Identify which cell holds the provided text, then report its [x, y] central coordinate. 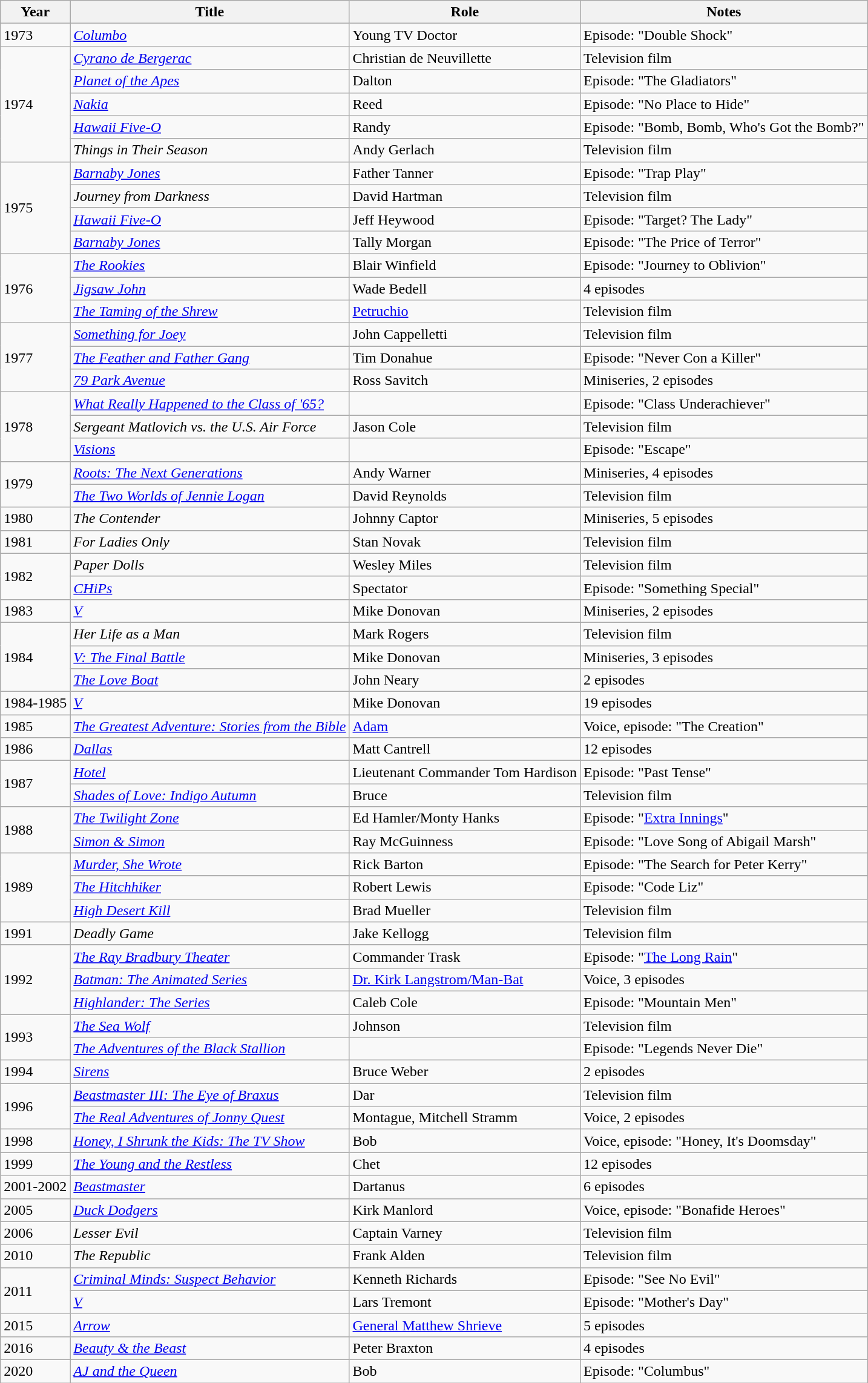
Episode: "Past Tense" [724, 772]
Jigsaw John [209, 289]
1987 [35, 784]
Voice, episode: "The Creation" [724, 726]
Deadly Game [209, 933]
Ross Savitch [465, 381]
Miniseries, 5 episodes [724, 519]
Episode: "No Place to Hide" [724, 104]
1993 [35, 1037]
Shades of Love: Indigo Autumn [209, 795]
The Taming of the Shrew [209, 312]
The Ray Bradbury Theater [209, 956]
Kenneth Richards [465, 1279]
1973 [35, 35]
2011 [35, 1290]
The Greatest Adventure: Stories from the Bible [209, 726]
1982 [35, 576]
Blair Winfield [465, 265]
Peter Braxton [465, 1348]
1984-1985 [35, 703]
Arrow [209, 1325]
19 episodes [724, 703]
Episode: "Something Special" [724, 588]
Lieutenant Commander Tom Hardison [465, 772]
Beastmaster III: The Eye of Braxus [209, 1095]
Episode: "The Gladiators" [724, 81]
Jake Kellogg [465, 933]
Chet [465, 1164]
1980 [35, 519]
Voice, episode: "Bonafide Heroes" [724, 1210]
Jeff Heywood [465, 219]
Randy [465, 127]
Rick Barton [465, 864]
The Two Worlds of Jennie Logan [209, 496]
David Reynolds [465, 496]
Kirk Manlord [465, 1210]
1983 [35, 611]
Father Tanner [465, 173]
Mark Rogers [465, 634]
Episode: "Target? The Lady" [724, 219]
Johnny Captor [465, 519]
Adam [465, 726]
1986 [35, 749]
The Republic [209, 1256]
2005 [35, 1210]
Episode: "The Price of Terror" [724, 242]
The Hitchhiker [209, 887]
Episode: "Mountain Men" [724, 1002]
Beauty & the Beast [209, 1348]
Brad Mueller [465, 910]
Episode: "See No Evil" [724, 1279]
Sergeant Matlovich vs. the U.S. Air Force [209, 427]
Episode: "Code Liz" [724, 887]
1991 [35, 933]
Episode: "Love Song of Abigail Marsh" [724, 841]
Duck Dodgers [209, 1210]
Bruce [465, 795]
1978 [35, 427]
1975 [35, 208]
Robert Lewis [465, 887]
Paper Dolls [209, 565]
Miniseries, 3 episodes [724, 657]
Voice, 3 episodes [724, 979]
Episode: "Journey to Oblivion" [724, 265]
2020 [35, 1371]
Columbo [209, 35]
The Real Adventures of Jonny Quest [209, 1118]
1979 [35, 484]
Planet of the Apes [209, 81]
John Neary [465, 680]
Criminal Minds: Suspect Behavior [209, 1279]
1999 [35, 1164]
Stan Novak [465, 542]
Roots: The Next Generations [209, 473]
For Ladies Only [209, 542]
Petruchio [465, 312]
Voice, 2 episodes [724, 1118]
Bruce Weber [465, 1072]
David Hartman [465, 196]
Ray McGuinness [465, 841]
Something for Joey [209, 335]
Dallas [209, 749]
Batman: The Animated Series [209, 979]
Miniseries, 4 episodes [724, 473]
Wade Bedell [465, 289]
John Cappelletti [465, 335]
Matt Cantrell [465, 749]
Wesley Miles [465, 565]
1989 [35, 887]
1977 [35, 358]
The Rookies [209, 265]
AJ and the Queen [209, 1371]
Highlander: The Series [209, 1002]
Things in Their Season [209, 150]
Simon & Simon [209, 841]
Episode: "The Search for Peter Kerry" [724, 864]
Frank Alden [465, 1256]
Lars Tremont [465, 1302]
Murder, She Wrote [209, 864]
2015 [35, 1325]
Lesser Evil [209, 1233]
The Feather and Father Gang [209, 358]
CHiPs [209, 588]
The Sea Wolf [209, 1026]
Her Life as a Man [209, 634]
Episode: "The Long Rain" [724, 956]
1974 [35, 104]
Ed Hamler/Monty Hanks [465, 818]
Andy Warner [465, 473]
Visions [209, 450]
Andy Gerlach [465, 150]
Sirens [209, 1072]
Beastmaster [209, 1187]
Reed [465, 104]
Jason Cole [465, 427]
The Contender [209, 519]
2016 [35, 1348]
V: The Final Battle [209, 657]
6 episodes [724, 1187]
Young TV Doctor [465, 35]
Dar [465, 1095]
Year [35, 12]
5 episodes [724, 1325]
Captain Varney [465, 1233]
Episode: "Bomb, Bomb, Who's Got the Bomb?" [724, 127]
What Really Happened to the Class of '65? [209, 404]
1988 [35, 830]
2006 [35, 1233]
High Desert Kill [209, 910]
Montague, Mitchell Stramm [465, 1118]
Episode: "Class Underachiever" [724, 404]
Hotel [209, 772]
Episode: "Double Shock" [724, 35]
Johnson [465, 1026]
Cyrano de Bergerac [209, 58]
Notes [724, 12]
Role [465, 12]
1985 [35, 726]
Dalton [465, 81]
Tim Donahue [465, 358]
Episode: "Columbus" [724, 1371]
Episode: "Legends Never Die" [724, 1049]
General Matthew Shrieve [465, 1325]
Episode: "Escape" [724, 450]
Caleb Cole [465, 1002]
1998 [35, 1141]
1981 [35, 542]
Episode: "Mother's Day" [724, 1302]
79 Park Avenue [209, 381]
Honey, I Shrunk the Kids: The TV Show [209, 1141]
2001-2002 [35, 1187]
Tally Morgan [465, 242]
2010 [35, 1256]
Episode: "Never Con a Killer" [724, 358]
Dr. Kirk Langstrom/Man-Bat [465, 979]
Dartanus [465, 1187]
1996 [35, 1106]
Spectator [465, 588]
Episode: "Extra Innings" [724, 818]
The Adventures of the Black Stallion [209, 1049]
Commander Trask [465, 956]
1984 [35, 657]
The Young and the Restless [209, 1164]
Journey from Darkness [209, 196]
The Twilight Zone [209, 818]
Title [209, 12]
Christian de Neuvillette [465, 58]
Nakia [209, 104]
1976 [35, 288]
Voice, episode: "Honey, It's Doomsday" [724, 1141]
1992 [35, 979]
Episode: "Trap Play" [724, 173]
1994 [35, 1072]
The Love Boat [209, 680]
